Capture the cell that displays the provided text and extract its (X, Y) central coordinate. 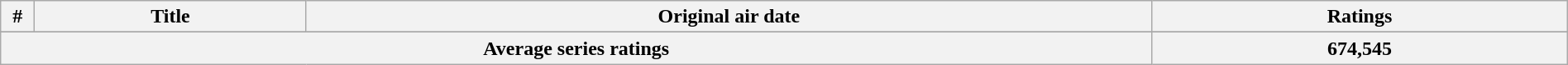
# (18, 17)
Average series ratings (576, 48)
Ratings (1360, 17)
Title (170, 17)
Original air date (729, 17)
674,545 (1360, 48)
